Locate the cell with the specified text and output its [x, y] center coordinate. 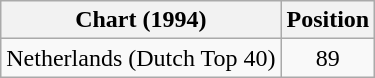
Position [328, 20]
Chart (1994) [141, 20]
89 [328, 58]
Netherlands (Dutch Top 40) [141, 58]
